Locate the cell with the specified text and output its (X, Y) center coordinate. 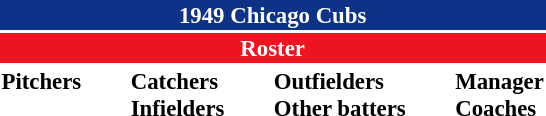
Roster (272, 48)
1949 Chicago Cubs (272, 15)
